For the text-containing cell, return its midpoint in (x, y) coordinate format. 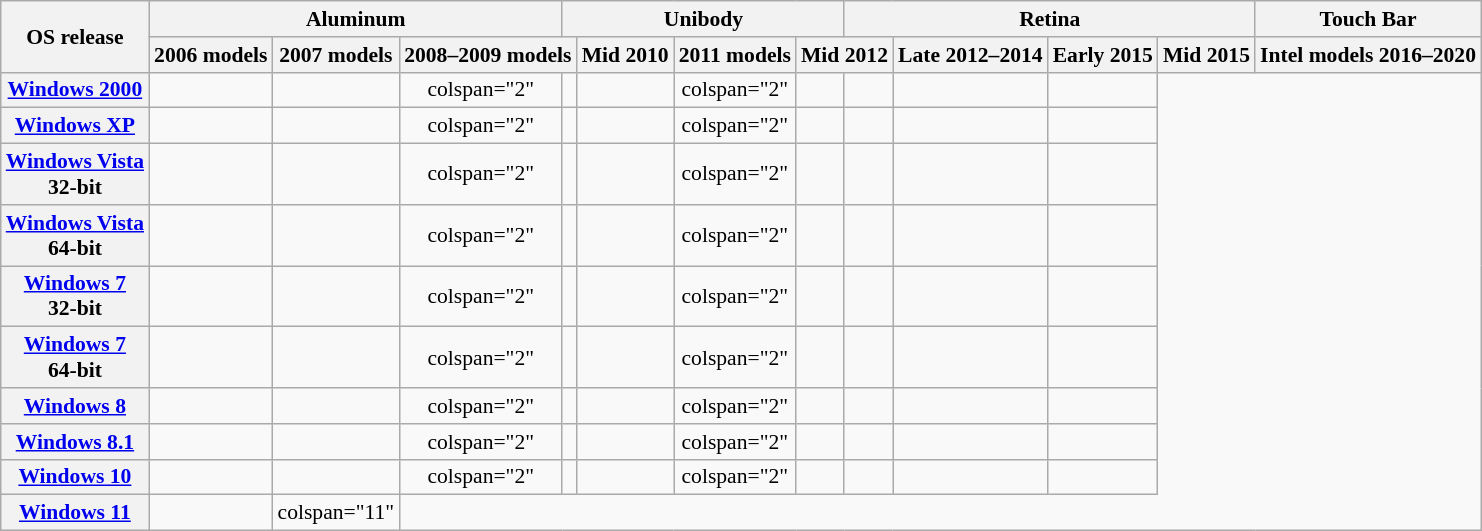
Mid 2012 (844, 55)
Windows 732-bit (75, 296)
Unibody (703, 19)
OS release (75, 36)
Windows 11 (75, 513)
Mid 2010 (626, 55)
2011 models (735, 55)
Windows Vista64-bit (75, 236)
Windows 2000 (75, 90)
2007 models (336, 55)
Aluminum (356, 19)
Late 2012–2014 (970, 55)
Intel models 2016–2020 (1368, 55)
2006 models (210, 55)
Windows 764-bit (75, 358)
Mid 2015 (1206, 55)
2008–2009 models (488, 55)
Touch Bar (1368, 19)
Windows XP (75, 126)
Windows 8.1 (75, 442)
Windows 10 (75, 477)
Windows Vista32-bit (75, 174)
colspan="11" (336, 513)
Retina (1050, 19)
Windows 8 (75, 406)
Early 2015 (1103, 55)
